For the text-containing cell, return its midpoint in [x, y] coordinate format. 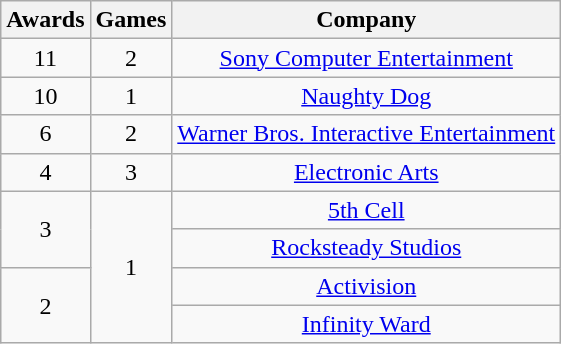
Games [131, 20]
Awards [46, 20]
Infinity Ward [366, 324]
6 [46, 134]
10 [46, 96]
Warner Bros. Interactive Entertainment [366, 134]
Sony Computer Entertainment [366, 58]
4 [46, 172]
11 [46, 58]
Electronic Arts [366, 172]
Company [366, 20]
Activision [366, 286]
5th Cell [366, 210]
Naughty Dog [366, 96]
Rocksteady Studios [366, 248]
